Return (x, y) of the center of cell containing provided text 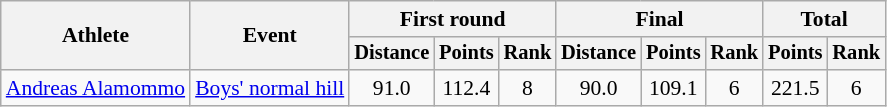
221.5 (795, 88)
109.1 (673, 88)
Athlete (96, 36)
Boys' normal hill (270, 88)
Final (660, 19)
91.0 (392, 88)
Event (270, 36)
112.4 (466, 88)
Andreas Alamommo (96, 88)
90.0 (598, 88)
First round (452, 19)
Total (824, 19)
8 (528, 88)
